Output the [X, Y] coordinate of the center of the cell containing the given text.  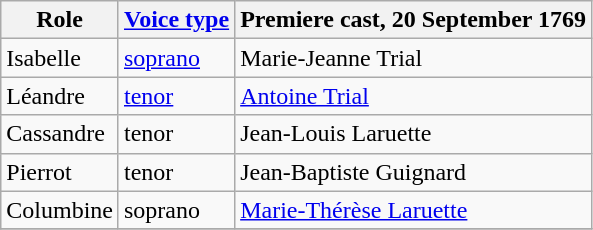
Marie-Thérèse Laruette [414, 210]
Premiere cast, 20 September 1769 [414, 20]
Pierrot [60, 172]
Antoine Trial [414, 96]
Marie-Jeanne Trial [414, 58]
Columbine [60, 210]
Cassandre [60, 134]
Voice type [176, 20]
Role [60, 20]
Jean-Louis Laruette [414, 134]
Jean-Baptiste Guignard [414, 172]
Isabelle [60, 58]
Léandre [60, 96]
